Capture the cell that displays the provided text and extract its (X, Y) central coordinate. 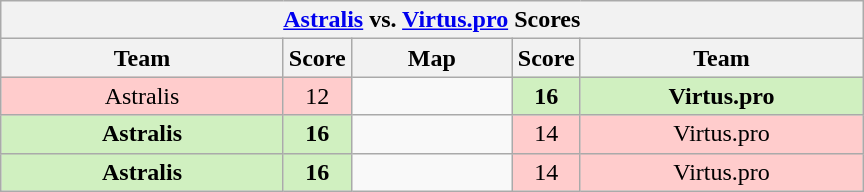
Map (432, 58)
12 (317, 96)
Astralis vs. Virtus.pro Scores (432, 20)
